Capture the cell that displays the provided text and extract its [x, y] central coordinate. 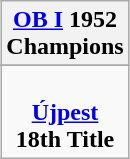
Újpest18th Title [65, 112]
OB I 1952Champions [65, 34]
